Capture the cell that displays the provided text and extract its (x, y) central coordinate. 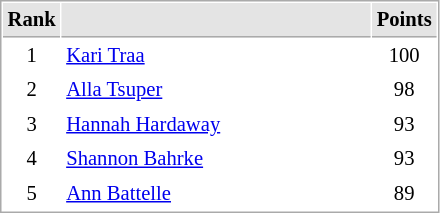
Rank (32, 20)
4 (32, 158)
Alla Tsuper (216, 90)
98 (404, 90)
100 (404, 56)
Ann Battelle (216, 194)
Points (404, 20)
3 (32, 124)
Kari Traa (216, 56)
1 (32, 56)
2 (32, 90)
89 (404, 194)
Shannon Bahrke (216, 158)
5 (32, 194)
Hannah Hardaway (216, 124)
